Search for the cell housing the specified text and yield its [x, y] center coordinate. 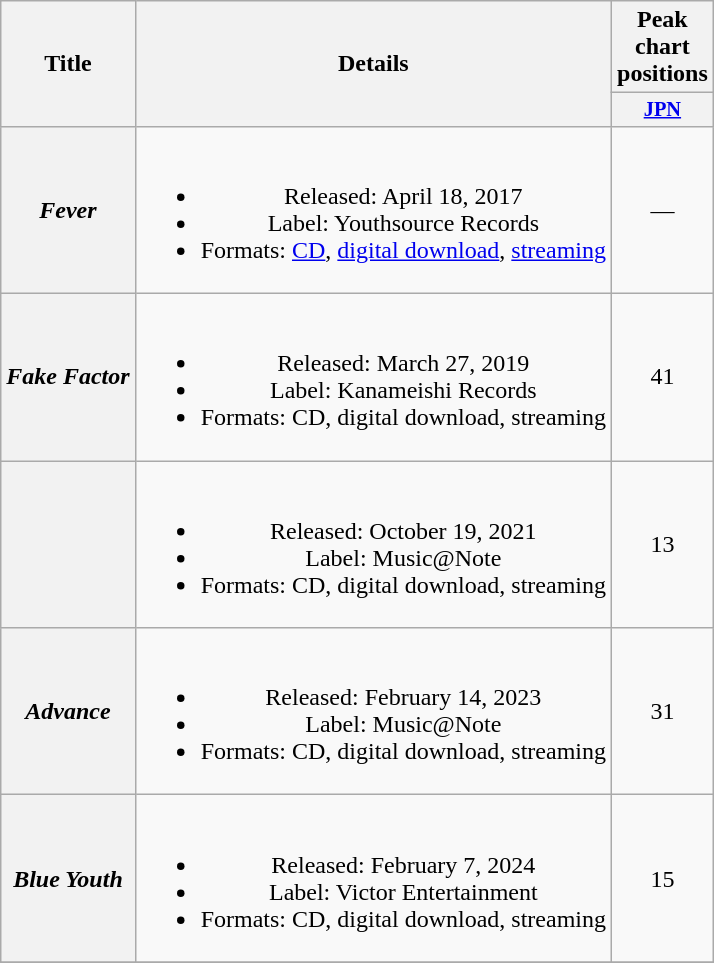
15 [663, 878]
Advance [68, 712]
Peak chart positions [663, 47]
Details [373, 64]
Released: October 19, 2021Label: Music@NoteFormats: CD, digital download, streaming [373, 544]
13 [663, 544]
Fake Factor [68, 378]
— [663, 210]
JPN [663, 110]
Blue Youth [68, 878]
31 [663, 712]
Released: February 14, 2023Label: Music@NoteFormats: CD, digital download, streaming [373, 712]
Fever [68, 210]
41 [663, 378]
Released: April 18, 2017Label: Youthsource RecordsFormats: CD, digital download, streaming [373, 210]
Released: February 7, 2024Label: Victor EntertainmentFormats: CD, digital download, streaming [373, 878]
Title [68, 64]
Released: March 27, 2019Label: Kanameishi RecordsFormats: CD, digital download, streaming [373, 378]
